Detect which cell encompasses the target text, then output its (x, y) center coordinate. 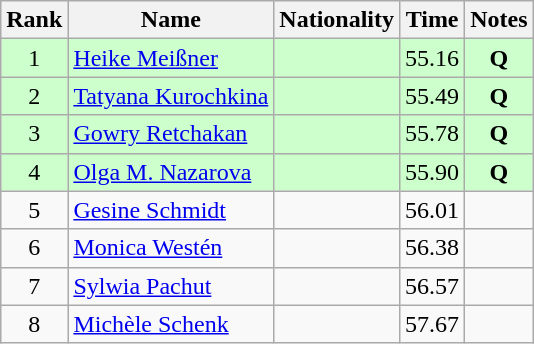
55.78 (432, 134)
7 (34, 286)
55.16 (432, 58)
55.49 (432, 96)
Time (432, 20)
2 (34, 96)
8 (34, 324)
Gowry Retchakan (171, 134)
56.38 (432, 248)
Heike Meißner (171, 58)
6 (34, 248)
Olga M. Nazarova (171, 172)
Notes (499, 20)
4 (34, 172)
Nationality (337, 20)
Michèle Schenk (171, 324)
Tatyana Kurochkina (171, 96)
Sylwia Pachut (171, 286)
Monica Westén (171, 248)
Gesine Schmidt (171, 210)
56.01 (432, 210)
Rank (34, 20)
57.67 (432, 324)
1 (34, 58)
5 (34, 210)
3 (34, 134)
56.57 (432, 286)
Name (171, 20)
55.90 (432, 172)
